For the text-containing cell, return its midpoint in [X, Y] coordinate format. 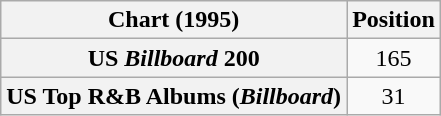
US Top R&B Albums (Billboard) [174, 96]
US Billboard 200 [174, 58]
31 [394, 96]
165 [394, 58]
Chart (1995) [174, 20]
Position [394, 20]
